Find where the given text appears and provide that cell's center as [X, Y] coordinate. 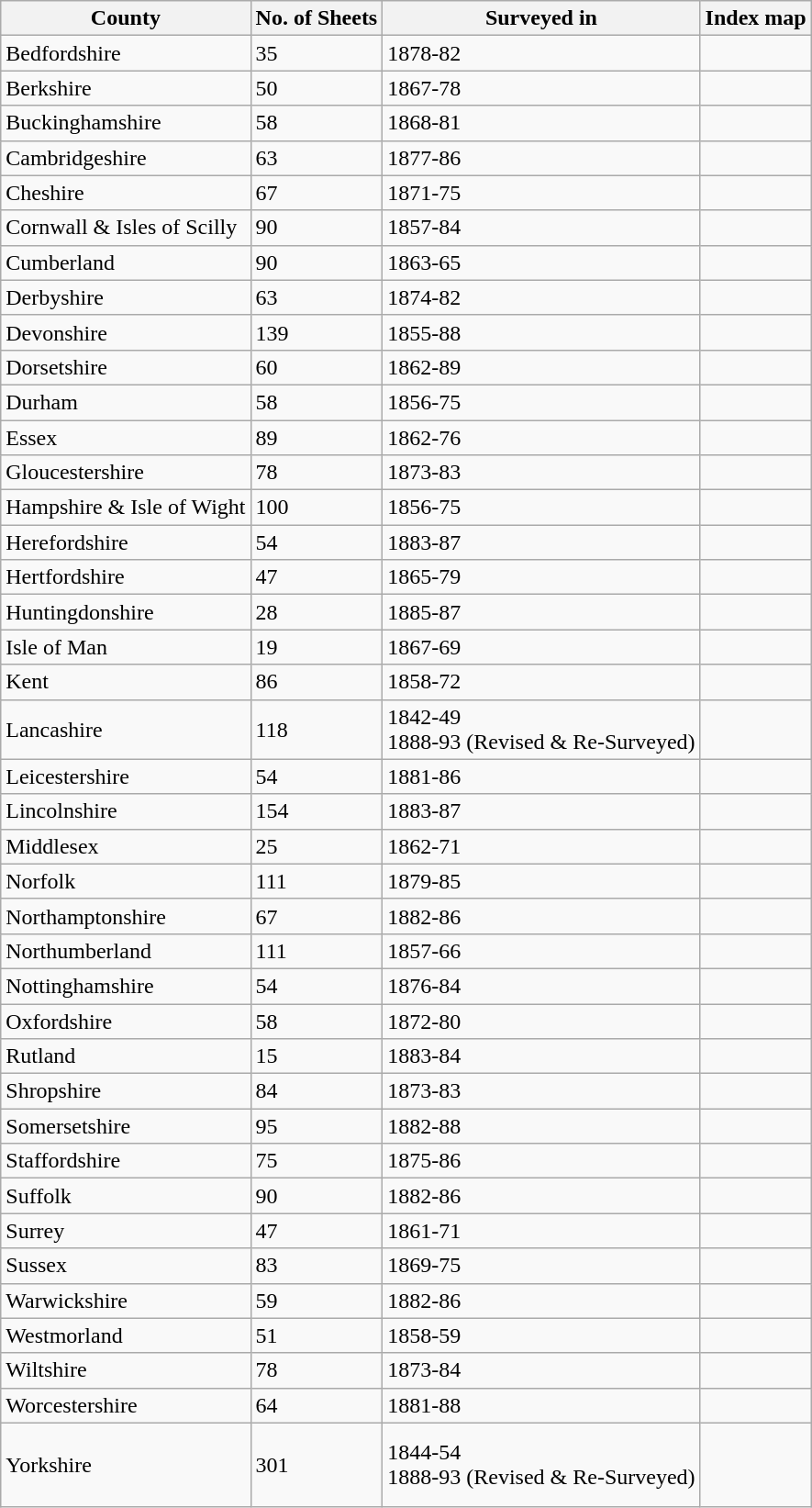
100 [317, 508]
Yorkshire [126, 1465]
Cambridgeshire [126, 158]
154 [317, 811]
Cheshire [126, 193]
No. of Sheets [317, 18]
86 [317, 682]
1858-72 [541, 682]
Hertfordshire [126, 577]
89 [317, 438]
Hampshire & Isle of Wight [126, 508]
Cornwall & Isles of Scilly [126, 228]
1881-86 [541, 776]
Oxfordshire [126, 1022]
Staffordshire [126, 1161]
64 [317, 1405]
139 [317, 332]
59 [317, 1301]
Rutland [126, 1056]
1873-84 [541, 1370]
Index map [756, 18]
Suffolk [126, 1196]
1867-78 [541, 88]
Isle of Man [126, 647]
1862-71 [541, 846]
Essex [126, 438]
Lancashire [126, 729]
1857-84 [541, 228]
1842-491888-93 (Revised & Re-Surveyed) [541, 729]
118 [317, 729]
50 [317, 88]
1871-75 [541, 193]
Herefordshire [126, 542]
1872-80 [541, 1022]
1867-69 [541, 647]
84 [317, 1091]
28 [317, 612]
Nottinghamshire [126, 986]
Durham [126, 402]
Derbyshire [126, 297]
35 [317, 53]
Gloucestershire [126, 473]
60 [317, 367]
1883-84 [541, 1056]
1862-76 [541, 438]
Dorsetshire [126, 367]
Westmorland [126, 1335]
1869-75 [541, 1266]
1875-86 [541, 1161]
1844-541888-93 (Revised & Re-Surveyed) [541, 1465]
1863-65 [541, 263]
19 [317, 647]
Huntingdonshire [126, 612]
Leicestershire [126, 776]
Berkshire [126, 88]
1857-66 [541, 951]
1868-81 [541, 123]
Buckinghamshire [126, 123]
Surveyed in [541, 18]
1882-88 [541, 1126]
1881-88 [541, 1405]
Northamptonshire [126, 916]
Shropshire [126, 1091]
Norfolk [126, 881]
1879-85 [541, 881]
1862-89 [541, 367]
1885-87 [541, 612]
Sussex [126, 1266]
25 [317, 846]
1855-88 [541, 332]
95 [317, 1126]
1858-59 [541, 1335]
301 [317, 1465]
Warwickshire [126, 1301]
Cumberland [126, 263]
1876-84 [541, 986]
Surrey [126, 1231]
Somersetshire [126, 1126]
Wiltshire [126, 1370]
Worcestershire [126, 1405]
Lincolnshire [126, 811]
Bedfordshire [126, 53]
51 [317, 1335]
1877-86 [541, 158]
1874-82 [541, 297]
Kent [126, 682]
1861-71 [541, 1231]
1878-82 [541, 53]
1865-79 [541, 577]
Middlesex [126, 846]
Devonshire [126, 332]
83 [317, 1266]
County [126, 18]
Northumberland [126, 951]
75 [317, 1161]
15 [317, 1056]
